For the text-containing cell, return its midpoint in (x, y) coordinate format. 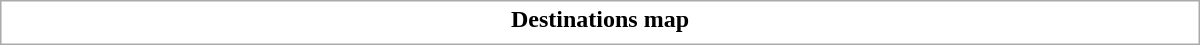
Destinations map (600, 19)
